Determine the [x, y] coordinate at the center of the cell enclosing the given text.  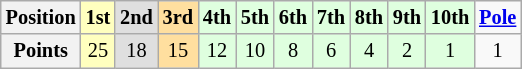
2nd [136, 17]
Points [41, 51]
3rd [178, 17]
4 [369, 51]
9th [407, 17]
8 [293, 51]
18 [136, 51]
10th [450, 17]
6th [293, 17]
12 [217, 51]
15 [178, 51]
25 [98, 51]
8th [369, 17]
4th [217, 17]
1st [98, 17]
7th [331, 17]
Pole [498, 17]
2 [407, 51]
Position [41, 17]
5th [255, 17]
6 [331, 51]
10 [255, 51]
